Capture the cell that displays the provided text and extract its [x, y] central coordinate. 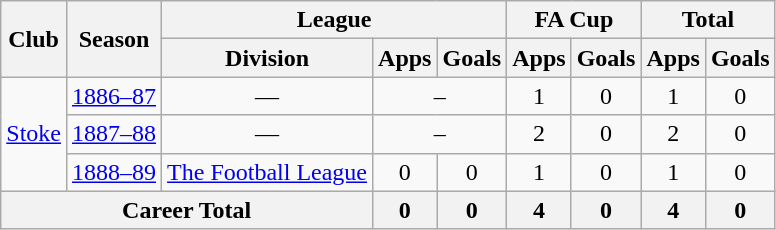
The Football League [268, 172]
Club [34, 39]
Division [268, 58]
Season [114, 39]
League [334, 20]
1888–89 [114, 172]
1887–88 [114, 134]
Total [708, 20]
Stoke [34, 134]
FA Cup [574, 20]
1886–87 [114, 96]
Career Total [187, 210]
